Extract the (X, Y) coordinate from the center of the cell holding the provided text.  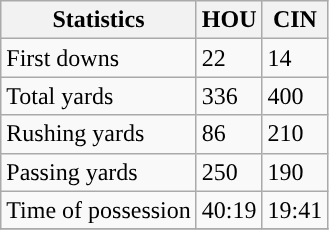
19:41 (295, 210)
Time of possession (99, 210)
22 (229, 58)
Statistics (99, 20)
14 (295, 58)
Passing yards (99, 172)
Total yards (99, 96)
400 (295, 96)
HOU (229, 20)
86 (229, 134)
40:19 (229, 210)
336 (229, 96)
250 (229, 172)
CIN (295, 20)
Rushing yards (99, 134)
190 (295, 172)
First downs (99, 58)
210 (295, 134)
